Return (x, y) of the center of cell containing provided text 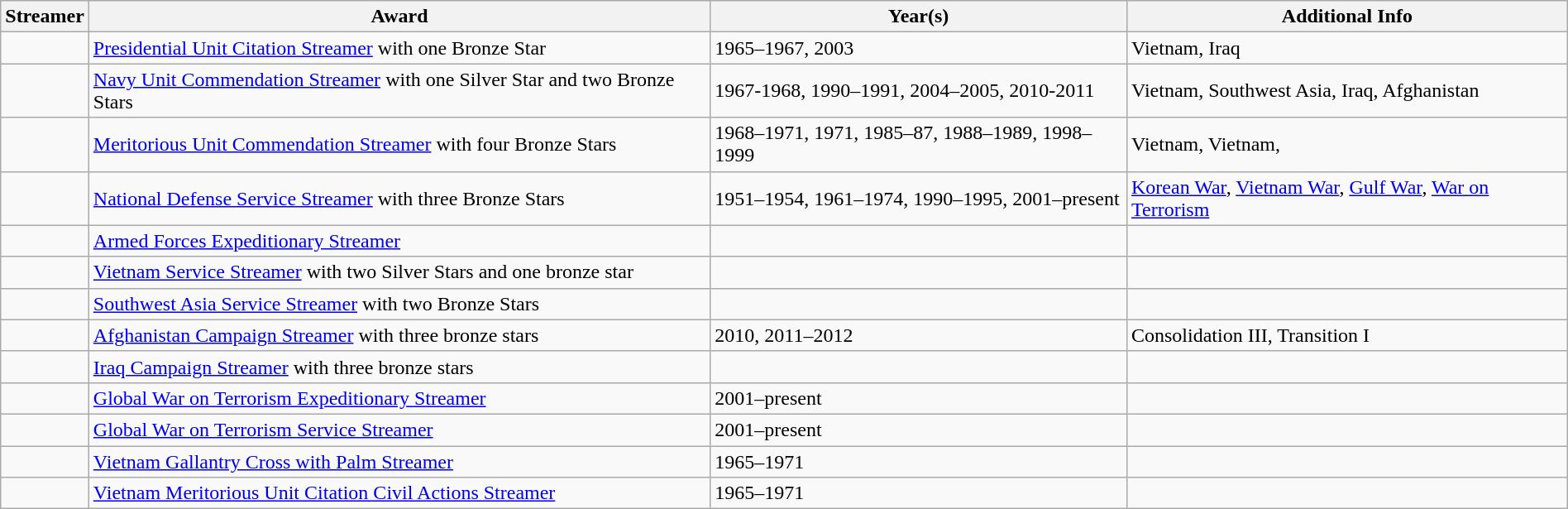
Global War on Terrorism Expeditionary Streamer (399, 398)
Year(s) (919, 17)
1968–1971, 1971, 1985–87, 1988–1989, 1998–1999 (919, 144)
Consolidation III, Transition I (1346, 335)
Additional Info (1346, 17)
1965–1967, 2003 (919, 48)
Vietnam, Southwest Asia, Iraq, Afghanistan (1346, 91)
1951–1954, 1961–1974, 1990–1995, 2001–present (919, 199)
National Defense Service Streamer with three Bronze Stars (399, 199)
Award (399, 17)
Armed Forces Expeditionary Streamer (399, 241)
Korean War, Vietnam War, Gulf War, War on Terrorism (1346, 199)
Vietnam Service Streamer with two Silver Stars and one bronze star (399, 272)
Vietnam Gallantry Cross with Palm Streamer (399, 461)
Iraq Campaign Streamer with three bronze stars (399, 367)
Streamer (45, 17)
Southwest Asia Service Streamer with two Bronze Stars (399, 304)
Meritorious Unit Commendation Streamer with four Bronze Stars (399, 144)
Vietnam Meritorious Unit Citation Civil Actions Streamer (399, 493)
Afghanistan Campaign Streamer with three bronze stars (399, 335)
Vietnam, Vietnam, (1346, 144)
Vietnam, Iraq (1346, 48)
1967-1968, 1990–1991, 2004–2005, 2010-2011 (919, 91)
2010, 2011–2012 (919, 335)
Presidential Unit Citation Streamer with one Bronze Star (399, 48)
Global War on Terrorism Service Streamer (399, 430)
Navy Unit Commendation Streamer with one Silver Star and two Bronze Stars (399, 91)
